Locate the cell with the specified text and output its (x, y) center coordinate. 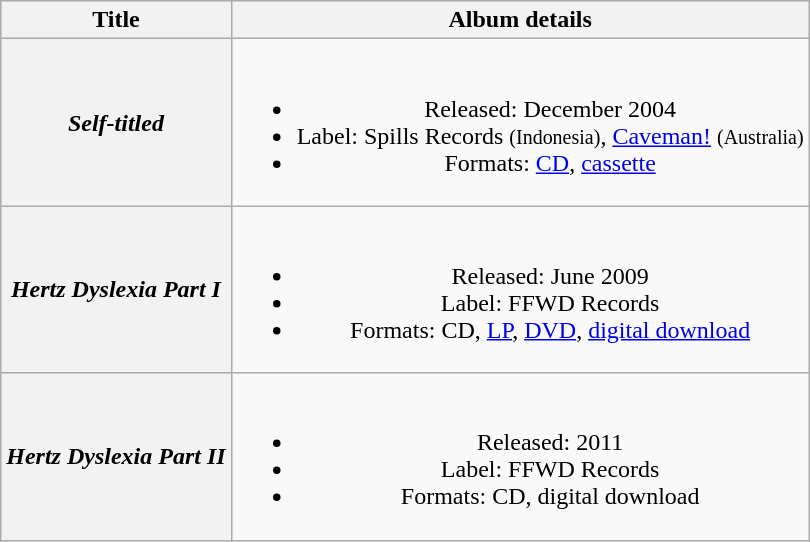
Released: 2011Label: FFWD RecordsFormats: CD, digital download (520, 456)
Title (116, 20)
Hertz Dyslexia Part I (116, 290)
Self-titled (116, 122)
Released: December 2004Label: Spills Records (Indonesia), Caveman! (Australia)Formats: CD, cassette (520, 122)
Album details (520, 20)
Hertz Dyslexia Part II (116, 456)
Released: June 2009Label: FFWD RecordsFormats: CD, LP, DVD, digital download (520, 290)
